Scan for the cell matching the given text and deliver its [X, Y] coordinate at center. 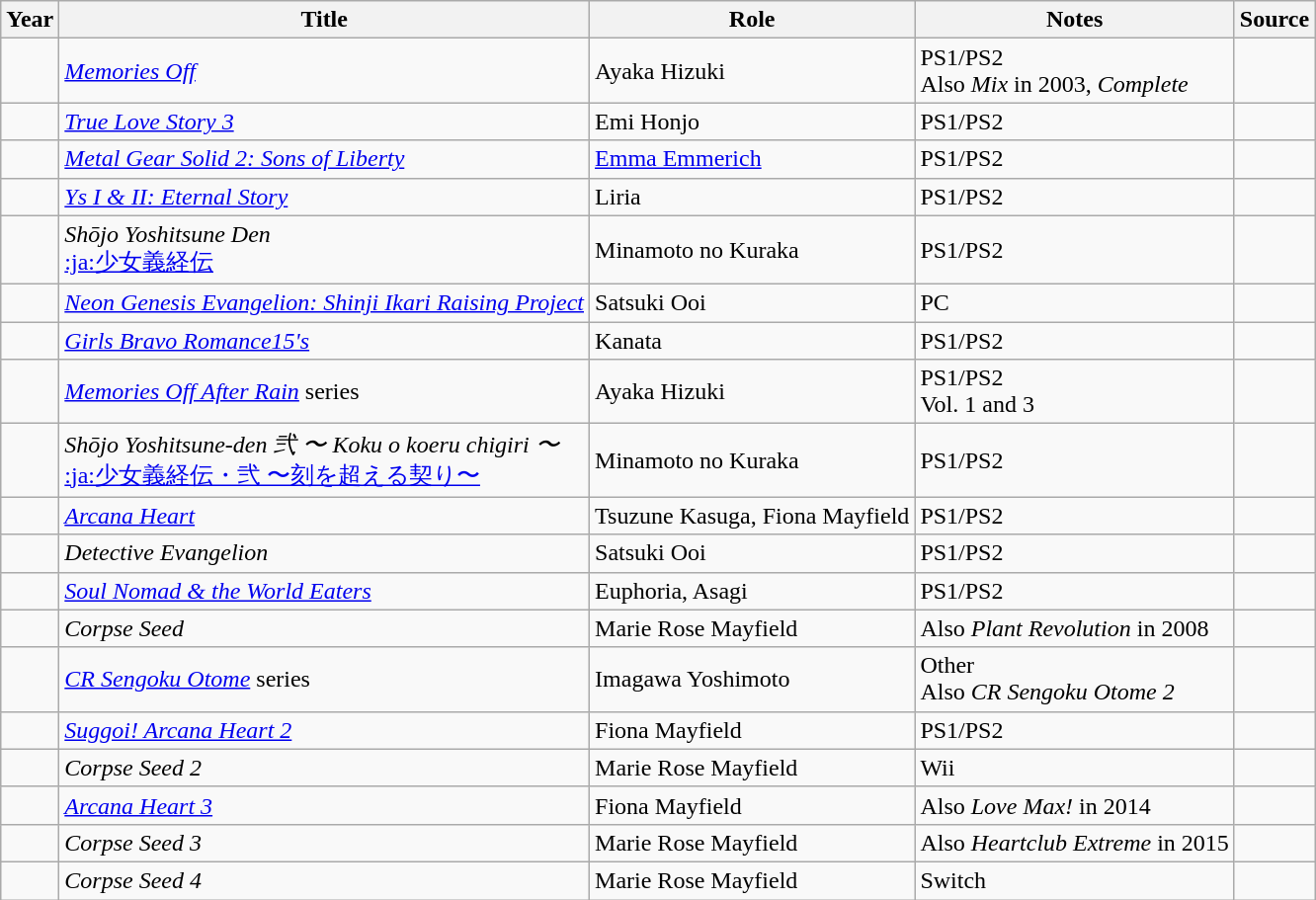
Corpse Seed 2 [324, 768]
Corpse Seed [324, 628]
PS1/PS2Vol. 1 and 3 [1075, 391]
Emma Emmerich [753, 159]
Emi Honjo [753, 122]
Shōjo Yoshitsune-den 弐 〜 Koku o koeru chigiri 〜:ja:少女義経伝・弐 〜刻を超える契り〜 [324, 460]
Detective Evangelion [324, 553]
Wii [1075, 768]
Arcana Heart 3 [324, 805]
Source [1275, 20]
True Love Story 3 [324, 122]
Soul Nomad & the World Eaters [324, 591]
CR Sengoku Otome series [324, 680]
Title [324, 20]
Corpse Seed 3 [324, 843]
Neon Genesis Evangelion: Shinji Ikari Raising Project [324, 303]
Memories Off [324, 71]
Also Heartclub Extreme in 2015 [1075, 843]
OtherAlso CR Sengoku Otome 2 [1075, 680]
Euphoria, Asagi [753, 591]
PS1/PS2Also Mix in 2003, Complete [1075, 71]
Also Love Max! in 2014 [1075, 805]
Arcana Heart [324, 516]
Metal Gear Solid 2: Sons of Liberty [324, 159]
Suggoi! Arcana Heart 2 [324, 730]
Corpse Seed 4 [324, 880]
Liria [753, 197]
Also Plant Revolution in 2008 [1075, 628]
Girls Bravo Romance15's [324, 341]
Tsuzune Kasuga, Fiona Mayfield [753, 516]
Switch [1075, 880]
Year [30, 20]
Shōjo Yoshitsune Den:ja:少女義経伝 [324, 250]
Role [753, 20]
Memories Off After Rain series [324, 391]
Notes [1075, 20]
Ys I & II: Eternal Story [324, 197]
Imagawa Yoshimoto [753, 680]
PC [1075, 303]
Kanata [753, 341]
